Extract the (X, Y) coordinate from the center of the cell holding the provided text.  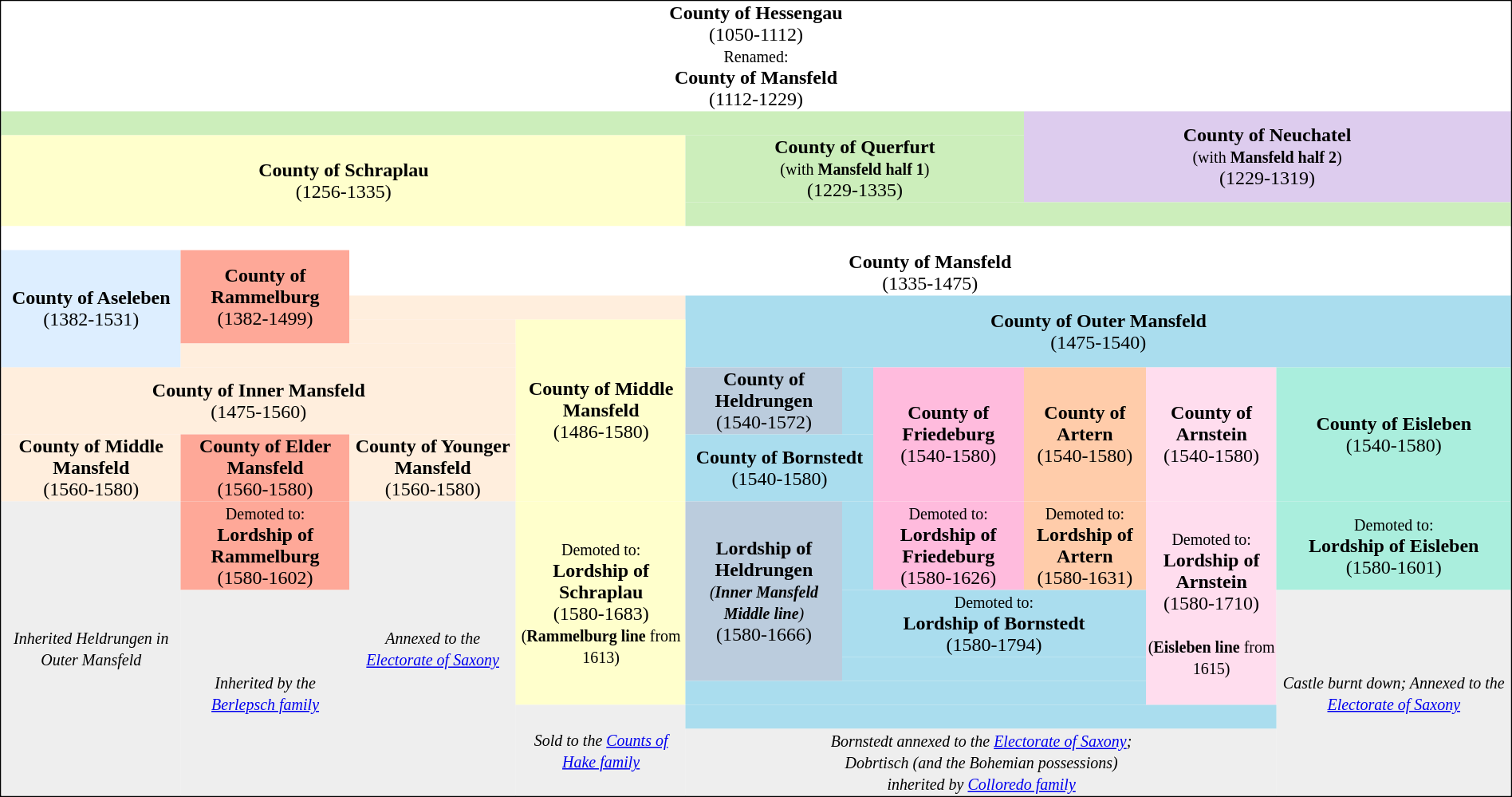
Demoted to:Lordship of Friedeburg(1580-1626) (949, 546)
Demoted to:Lordship of Eisleben(1580-1601) (1394, 546)
Castle burnt down; Annexed to the Electorate of Saxony (1394, 693)
County of Artern(1540-1580) (1085, 434)
County of Hessengau(1050-1112)Renamed:County of Mansfeld(1112-1229) (756, 57)
County of Inner Mansfeld(1475-1560) (259, 400)
Sold to the Counts of Hake family (601, 751)
Demoted to:Lordship of Artern(1580-1631) (1085, 546)
County of Eisleben(1540-1580) (1394, 434)
County of Arnstein(1540-1580) (1211, 434)
Demoted to:Lordship of Rammelburg(1580-1602) (265, 546)
County of Bornstedt(1540-1580) (780, 468)
County of Heldrungen(1540-1572) (764, 400)
County of Friedeburg(1540-1580) (949, 434)
County of Outer Mansfeld(1475-1540) (1098, 331)
County of Mansfeld(1335-1475) (930, 273)
County of Middle Mansfeld(1486-1580) (601, 410)
Demoted to:Lordship of Arnstein(1580-1710)(Eisleben line from 1615) (1211, 603)
County of Neuchatel(with Mansfeld half 2)(1229-1319) (1268, 157)
County of Rammelburg(1382-1499) (265, 297)
Lordship of Heldrungen(Inner Mansfeld Middle line)(1580-1666) (764, 590)
County of Schraplau(1256-1335) (345, 181)
Demoted to:Lordship of Bornstedt(1580-1794) (994, 624)
Demoted to:Lordship of Schraplau(1580-1683)(Rammelburg line from 1613) (601, 603)
Bornstedt annexed to the Electorate of Saxony;Dobrtisch (and the Bohemian possessions)inherited by Colloredo family (981, 763)
Inherited Heldrungen in Outer Mansfeld (91, 648)
County of Middle Mansfeld(1560-1580) (91, 468)
County of Elder Mansfeld (1560-1580) (265, 468)
County of Aseleben(1382-1531) (91, 310)
County of Younger Mansfeld(1560-1580) (432, 468)
Inherited by the Berlepsch family (265, 693)
Annexed to the Electorate of Saxony (432, 648)
County of Querfurt(with Mansfeld half 1)(1229-1335) (855, 169)
